For the text-containing cell, return its midpoint in (X, Y) coordinate format. 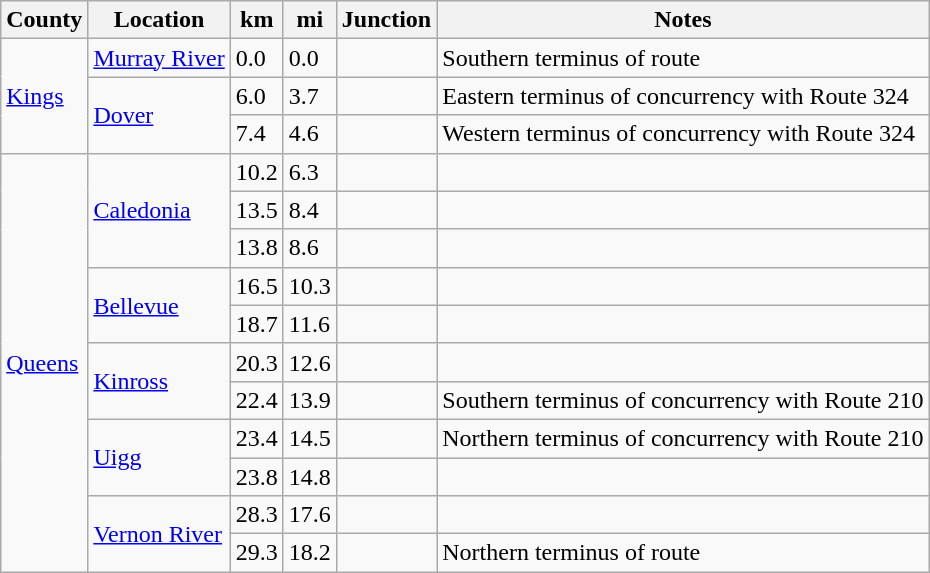
11.6 (310, 324)
28.3 (256, 515)
3.7 (310, 96)
Northern terminus of route (683, 553)
13.5 (256, 210)
13.9 (310, 400)
Location (159, 20)
Eastern terminus of concurrency with Route 324 (683, 96)
Southern terminus of route (683, 58)
Murray River (159, 58)
22.4 (256, 400)
6.0 (256, 96)
6.3 (310, 172)
12.6 (310, 362)
8.6 (310, 248)
10.2 (256, 172)
Dover (159, 115)
mi (310, 20)
18.7 (256, 324)
8.4 (310, 210)
13.8 (256, 248)
Western terminus of concurrency with Route 324 (683, 134)
29.3 (256, 553)
7.4 (256, 134)
Northern terminus of concurrency with Route 210 (683, 438)
Kings (44, 96)
Bellevue (159, 305)
20.3 (256, 362)
Uigg (159, 457)
Notes (683, 20)
16.5 (256, 286)
10.3 (310, 286)
Caledonia (159, 210)
14.5 (310, 438)
km (256, 20)
Junction (386, 20)
Southern terminus of concurrency with Route 210 (683, 400)
23.8 (256, 477)
County (44, 20)
4.6 (310, 134)
Vernon River (159, 534)
14.8 (310, 477)
18.2 (310, 553)
Queens (44, 362)
23.4 (256, 438)
17.6 (310, 515)
Kinross (159, 381)
